Determine the [x, y] coordinate at the center of the cell enclosing the given text.  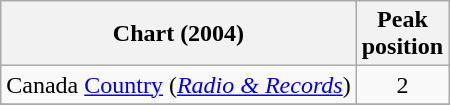
2 [402, 85]
Canada Country (Radio & Records) [178, 85]
Peakposition [402, 34]
Chart (2004) [178, 34]
